Identify which cell holds the provided text, then report its [X, Y] central coordinate. 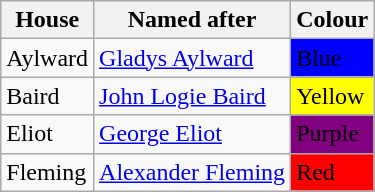
Yellow [332, 96]
House [48, 20]
Alexander Fleming [192, 172]
Red [332, 172]
Colour [332, 20]
George Eliot [192, 134]
Fleming [48, 172]
Purple [332, 134]
Named after [192, 20]
Gladys Aylward [192, 58]
Eliot [48, 134]
John Logie Baird [192, 96]
Aylward [48, 58]
Baird [48, 96]
Blue [332, 58]
